Pinpoint the cell where the given text exists, returning its [x, y] midpoint coordinate. 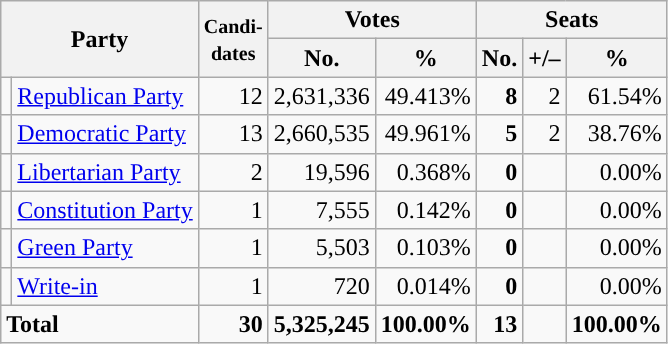
Constitution Party [105, 210]
Democratic Party [105, 134]
0.014% [426, 286]
Republican Party [105, 96]
5,503 [322, 248]
7,555 [322, 210]
Total [100, 324]
5 [499, 134]
Votes [372, 20]
0.142% [426, 210]
19,596 [322, 172]
5,325,245 [322, 324]
Seats [572, 20]
2,631,336 [322, 96]
720 [322, 286]
12 [233, 96]
49.413% [426, 96]
61.54% [616, 96]
2,660,535 [322, 134]
8 [499, 96]
Green Party [105, 248]
+/– [544, 58]
30 [233, 324]
Libertarian Party [105, 172]
Party [100, 39]
Candi-dates [233, 39]
0.368% [426, 172]
Write-in [105, 286]
0.103% [426, 248]
49.961% [426, 134]
38.76% [616, 134]
